Determine the [X, Y] coordinate at the center of the cell enclosing the given text.  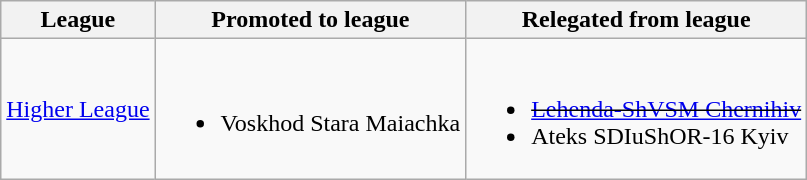
Promoted to league [310, 20]
Voskhod Stara Maiachka [310, 109]
Higher League [78, 109]
Lehenda-ShVSM ChernihivAteks SDIuShOR-16 Kyiv [636, 109]
Relegated from league [636, 20]
League [78, 20]
